Find where the given text appears and provide that cell's center as (X, Y) coordinate. 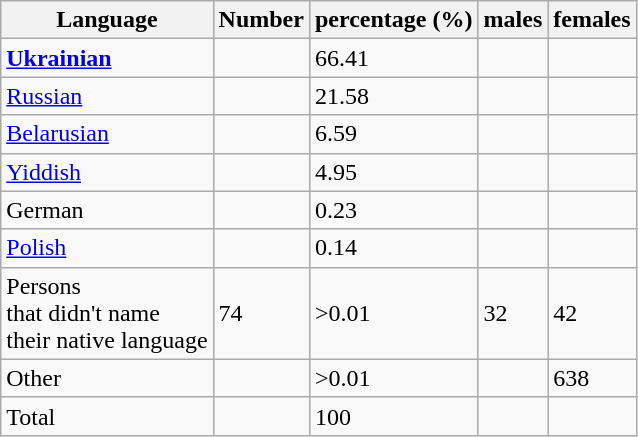
Total (107, 416)
32 (513, 313)
females (592, 20)
males (513, 20)
Persons that didn't name their native language (107, 313)
Number (261, 20)
German (107, 210)
Polish (107, 248)
4.95 (394, 172)
Other (107, 378)
0.23 (394, 210)
Belarusian (107, 134)
Yiddish (107, 172)
74 (261, 313)
percentage (%) (394, 20)
100 (394, 416)
638 (592, 378)
66.41 (394, 58)
Language (107, 20)
Russian (107, 96)
Ukrainian (107, 58)
0.14 (394, 248)
21.58 (394, 96)
6.59 (394, 134)
42 (592, 313)
